Pinpoint the cell where the given text exists, returning its [x, y] midpoint coordinate. 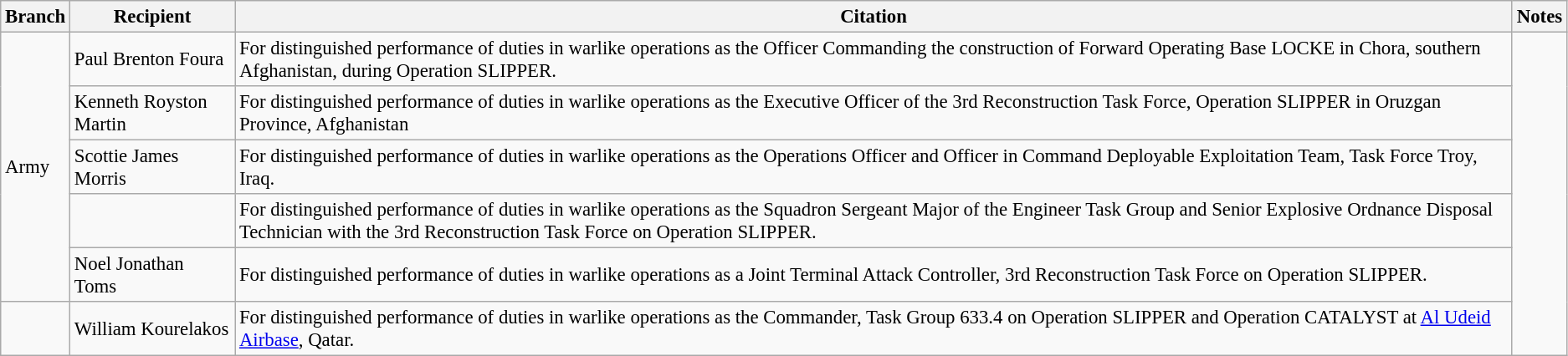
Citation [874, 17]
Branch [35, 17]
Notes [1540, 17]
Noel Jonathan Toms [152, 276]
Recipient [152, 17]
Scottie James Morris [152, 167]
Paul Brenton Foura [152, 60]
Kenneth Royston Martin [152, 114]
Army [35, 167]
